Search for the cell housing the specified text and yield its [X, Y] center coordinate. 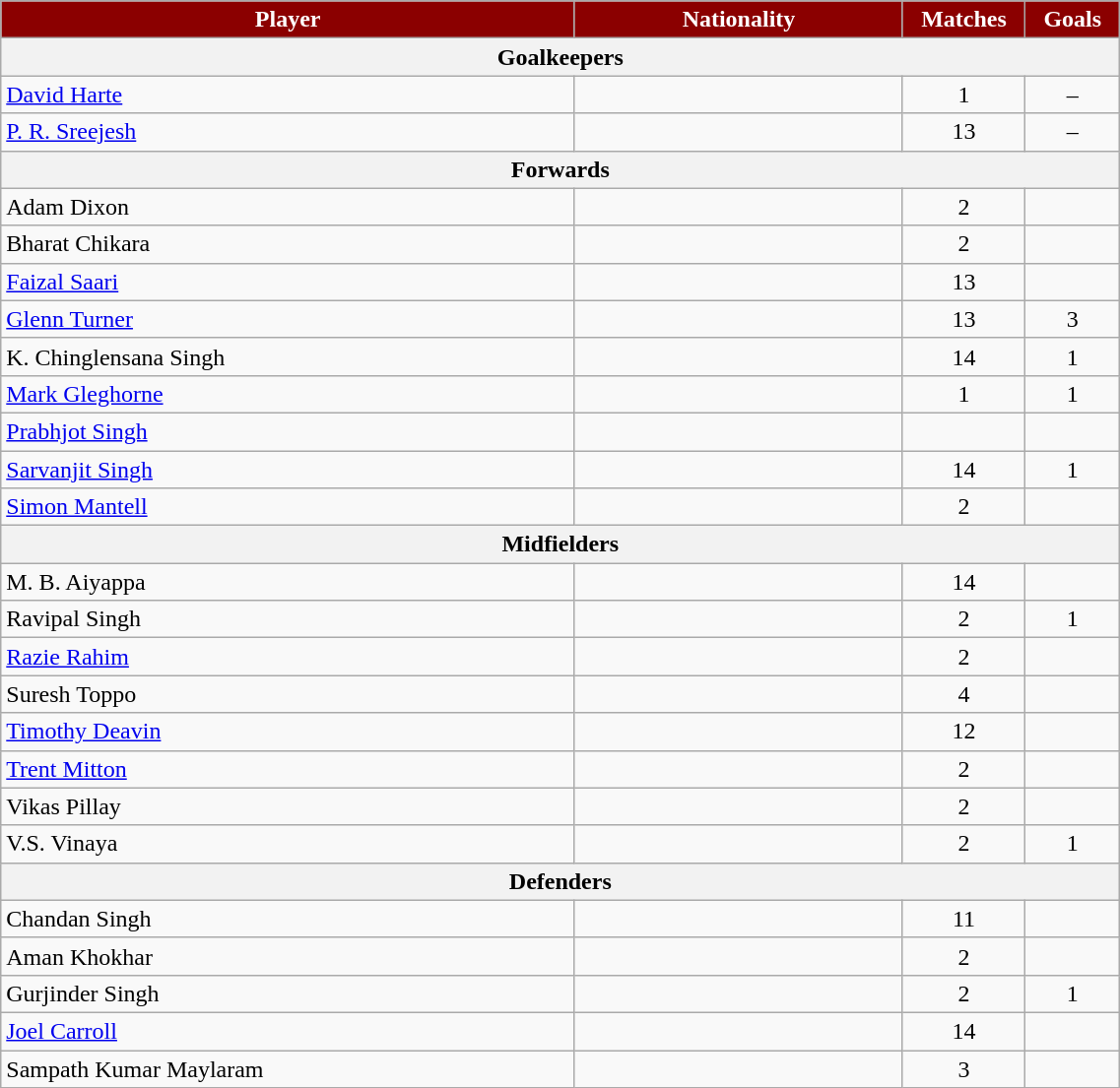
Aman Khokhar [288, 956]
Joel Carroll [288, 1031]
Simon Mantell [288, 507]
Matches [963, 20]
4 [963, 694]
11 [963, 919]
12 [963, 732]
Glenn Turner [288, 319]
Vikas Pillay [288, 806]
Adam Dixon [288, 207]
David Harte [288, 95]
Razie Rahim [288, 657]
Prabhjot Singh [288, 431]
M. B. Aiyappa [288, 582]
Goals [1073, 20]
Trent Mitton [288, 769]
Chandan Singh [288, 919]
Sarvanjit Singh [288, 470]
V.S. Vinaya [288, 844]
Player [288, 20]
Faizal Saari [288, 282]
Nationality [739, 20]
Suresh Toppo [288, 694]
Goalkeepers [560, 57]
Defenders [560, 881]
Mark Gleghorne [288, 394]
Forwards [560, 169]
P. R. Sreejesh [288, 132]
Ravipal Singh [288, 619]
Bharat Chikara [288, 244]
Sampath Kumar Maylaram [288, 1068]
Midfielders [560, 544]
Timothy Deavin [288, 732]
K. Chinglensana Singh [288, 356]
Gurjinder Singh [288, 993]
